For the text-containing cell, return its midpoint in (x, y) coordinate format. 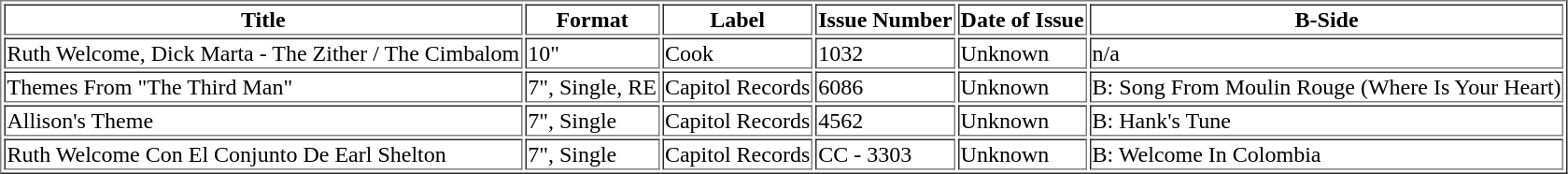
Title (263, 19)
Cook (738, 52)
4562 (885, 120)
Ruth Welcome, Dick Marta - The Zither / The Cimbalom (263, 52)
B: Hank's Tune (1327, 120)
Label (738, 19)
Themes From "The Third Man" (263, 86)
B: Welcome In Colombia (1327, 153)
Format (592, 19)
n/a (1327, 52)
Ruth Welcome Con El Conjunto De Earl Shelton (263, 153)
Allison's Theme (263, 120)
6086 (885, 86)
Date of Issue (1023, 19)
Issue Number (885, 19)
B-Side (1327, 19)
7", Single, RE (592, 86)
1032 (885, 52)
10" (592, 52)
B: Song From Moulin Rouge (Where Is Your Heart) (1327, 86)
CC - 3303 (885, 153)
